Scan for the cell matching the given text and deliver its (x, y) coordinate at center. 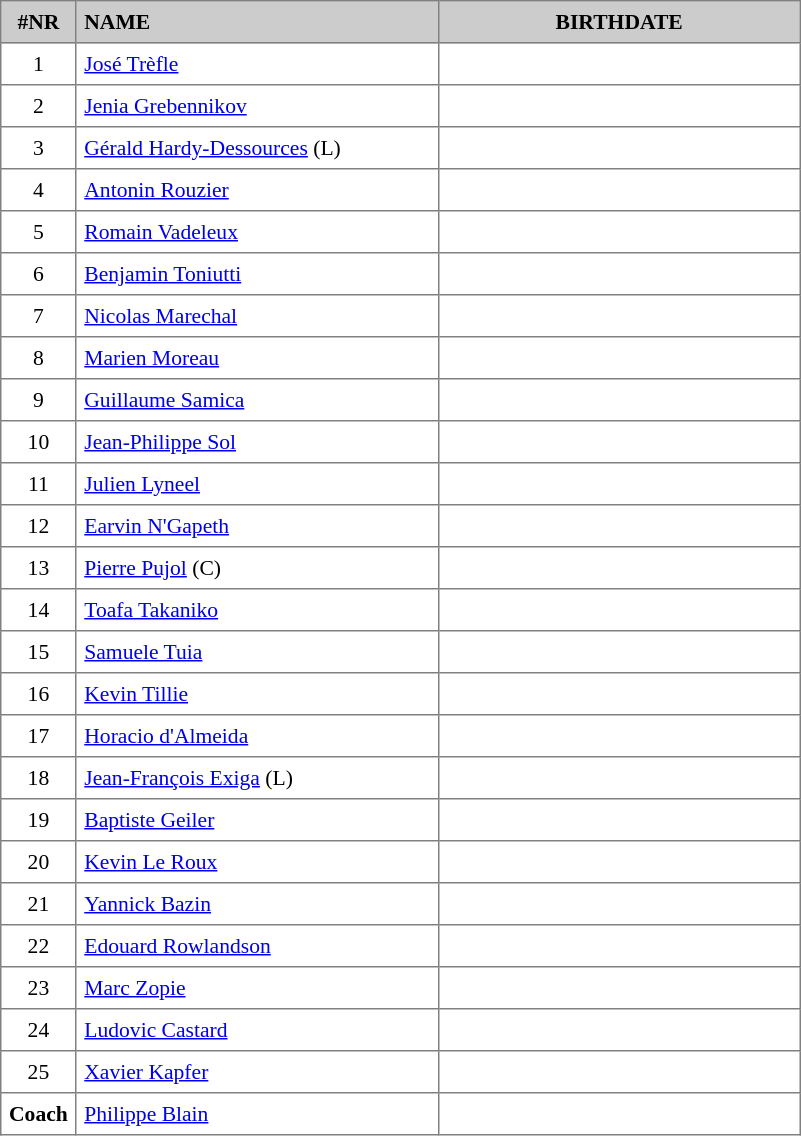
#NR (38, 22)
Gérald Hardy-Dessources (L) (257, 148)
10 (38, 442)
15 (38, 652)
Jean-François Exiga (L) (257, 778)
Nicolas Marechal (257, 316)
20 (38, 862)
17 (38, 736)
22 (38, 946)
18 (38, 778)
Baptiste Geiler (257, 820)
Romain Vadeleux (257, 232)
7 (38, 316)
Philippe Blain (257, 1114)
Ludovic Castard (257, 1030)
13 (38, 568)
16 (38, 694)
Xavier Kapfer (257, 1072)
Marc Zopie (257, 988)
19 (38, 820)
BIRTHDATE (619, 22)
Marien Moreau (257, 358)
24 (38, 1030)
Coach (38, 1114)
Kevin Le Roux (257, 862)
5 (38, 232)
25 (38, 1072)
Julien Lyneel (257, 484)
4 (38, 190)
Toafa Takaniko (257, 610)
2 (38, 106)
José Trèfle (257, 64)
Jean-Philippe Sol (257, 442)
23 (38, 988)
21 (38, 904)
Pierre Pujol (C) (257, 568)
Yannick Bazin (257, 904)
14 (38, 610)
Samuele Tuia (257, 652)
Earvin N'Gapeth (257, 526)
Jenia Grebennikov (257, 106)
Kevin Tillie (257, 694)
NAME (257, 22)
9 (38, 400)
Benjamin Toniutti (257, 274)
3 (38, 148)
11 (38, 484)
Guillaume Samica (257, 400)
1 (38, 64)
8 (38, 358)
Antonin Rouzier (257, 190)
12 (38, 526)
6 (38, 274)
Horacio d'Almeida (257, 736)
Edouard Rowlandson (257, 946)
